Pinpoint the cell where the given text exists, returning its (x, y) midpoint coordinate. 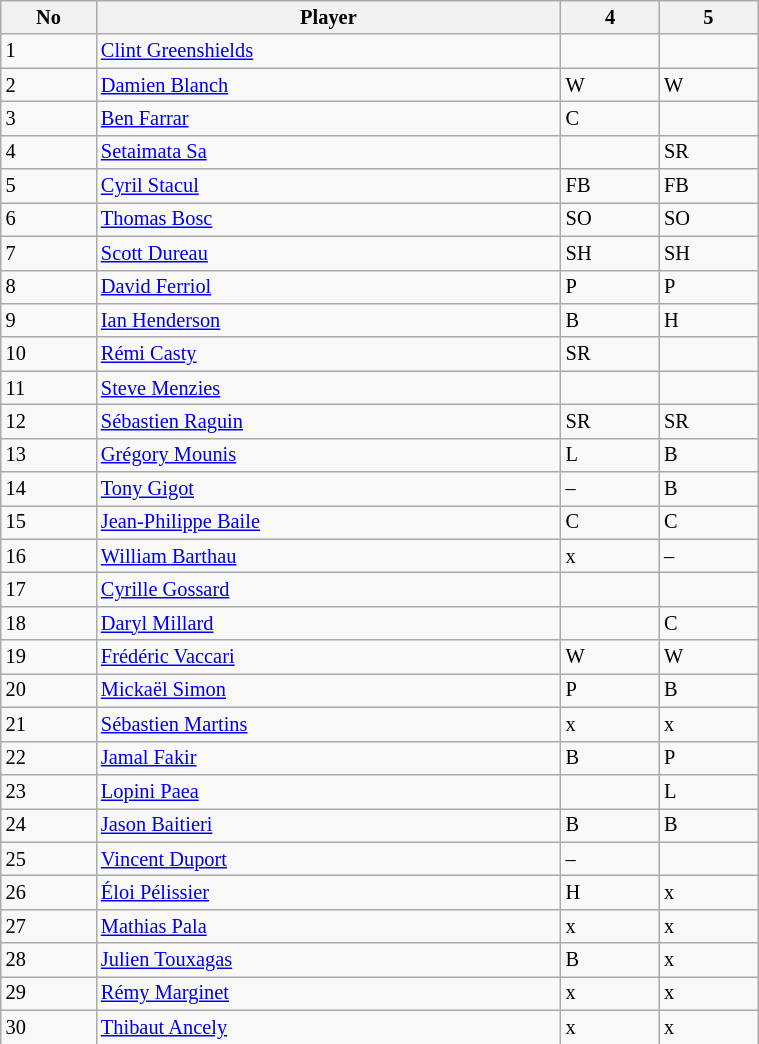
26 (48, 892)
Scott Dureau (328, 253)
Ben Farrar (328, 118)
David Ferriol (328, 287)
29 (48, 993)
Lopini Paea (328, 791)
18 (48, 623)
7 (48, 253)
12 (48, 421)
Ian Henderson (328, 320)
Daryl Millard (328, 623)
8 (48, 287)
11 (48, 388)
Jamal Fakir (328, 758)
Sébastien Raguin (328, 421)
13 (48, 455)
22 (48, 758)
Frédéric Vaccari (328, 657)
Damien Blanch (328, 85)
Setaimata Sa (328, 152)
15 (48, 522)
24 (48, 825)
28 (48, 960)
Éloi Pélissier (328, 892)
21 (48, 724)
2 (48, 85)
3 (48, 118)
Clint Greenshields (328, 51)
Sébastien Martins (328, 724)
Grégory Mounis (328, 455)
16 (48, 556)
20 (48, 690)
Rémi Casty (328, 354)
Cyrille Gossard (328, 589)
Thomas Bosc (328, 219)
Mickaël Simon (328, 690)
Player (328, 17)
William Barthau (328, 556)
19 (48, 657)
10 (48, 354)
No (48, 17)
Cyril Stacul (328, 186)
17 (48, 589)
14 (48, 489)
Jason Baitieri (328, 825)
30 (48, 1027)
Steve Menzies (328, 388)
25 (48, 859)
Tony Gigot (328, 489)
Mathias Pala (328, 926)
23 (48, 791)
6 (48, 219)
Vincent Duport (328, 859)
Rémy Marginet (328, 993)
1 (48, 51)
27 (48, 926)
Thibaut Ancely (328, 1027)
Julien Touxagas (328, 960)
Jean-Philippe Baile (328, 522)
9 (48, 320)
